Capture the cell that displays the provided text and extract its (X, Y) central coordinate. 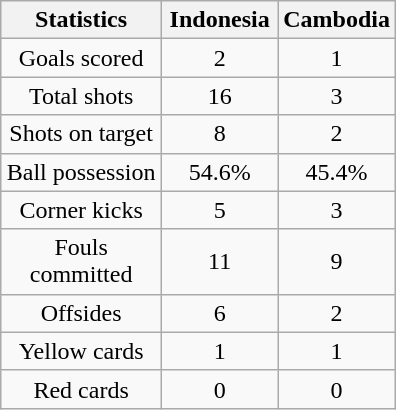
Statistics (82, 20)
Red cards (82, 389)
Goals scored (82, 58)
Cambodia (337, 20)
45.4% (337, 172)
Corner kicks (82, 210)
Fouls committed (82, 262)
Indonesia (220, 20)
8 (220, 134)
54.6% (220, 172)
5 (220, 210)
Shots on target (82, 134)
11 (220, 262)
Total shots (82, 96)
Ball possession (82, 172)
Offsides (82, 313)
6 (220, 313)
9 (337, 262)
Yellow cards (82, 351)
16 (220, 96)
